Capture the cell that displays the provided text and extract its (X, Y) central coordinate. 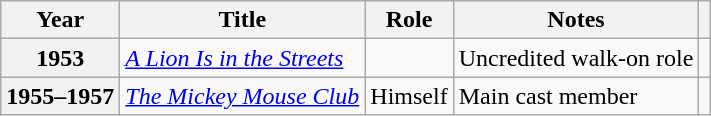
Role (409, 20)
1955–1957 (60, 96)
The Mickey Mouse Club (242, 96)
Himself (409, 96)
Year (60, 20)
Uncredited walk-on role (576, 58)
1953 (60, 58)
A Lion Is in the Streets (242, 58)
Title (242, 20)
Notes (576, 20)
Main cast member (576, 96)
